Return the [X, Y] coordinate for the center point of the cell that contains the specified text.  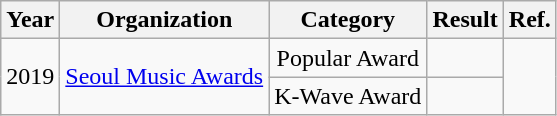
Seoul Music Awards [164, 77]
K-Wave Award [348, 96]
Organization [164, 20]
Ref. [530, 20]
2019 [30, 77]
Year [30, 20]
Result [465, 20]
Popular Award [348, 58]
Category [348, 20]
